Search for the cell housing the specified text and yield its [X, Y] center coordinate. 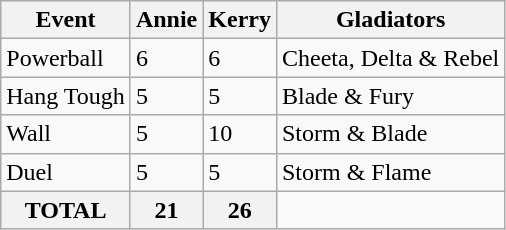
Event [66, 20]
Storm & Flame [390, 172]
Annie [166, 20]
Powerball [66, 58]
Wall [66, 134]
Duel [66, 172]
26 [240, 210]
Blade & Fury [390, 96]
21 [166, 210]
Gladiators [390, 20]
Hang Tough [66, 96]
Kerry [240, 20]
10 [240, 134]
Cheeta, Delta & Rebel [390, 58]
Storm & Blade [390, 134]
TOTAL [66, 210]
